Return [X, Y] of the center of cell containing provided text 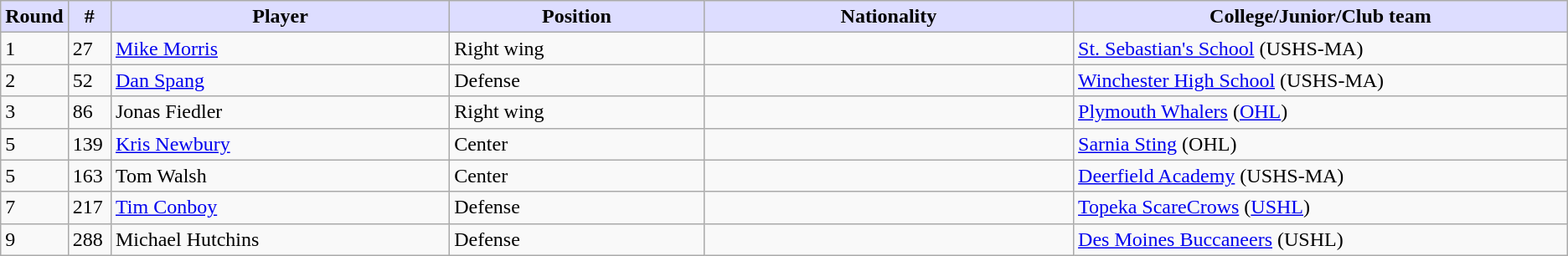
7 [34, 207]
Position [577, 17]
Jonas Fiedler [280, 112]
86 [89, 112]
Tom Walsh [280, 176]
Winchester High School (USHS-MA) [1321, 80]
Nationality [888, 17]
Sarnia Sting (OHL) [1321, 144]
# [89, 17]
Kris Newbury [280, 144]
27 [89, 49]
Dan Spang [280, 80]
St. Sebastian's School (USHS-MA) [1321, 49]
College/Junior/Club team [1321, 17]
Des Moines Buccaneers (USHL) [1321, 239]
9 [34, 239]
3 [34, 112]
163 [89, 176]
Round [34, 17]
Topeka ScareCrows (USHL) [1321, 207]
Deerfield Academy (USHS-MA) [1321, 176]
Michael Hutchins [280, 239]
217 [89, 207]
52 [89, 80]
Mike Morris [280, 49]
288 [89, 239]
Plymouth Whalers (OHL) [1321, 112]
2 [34, 80]
1 [34, 49]
Player [280, 17]
139 [89, 144]
Tim Conboy [280, 207]
